Find where the given text appears and provide that cell's center as (X, Y) coordinate. 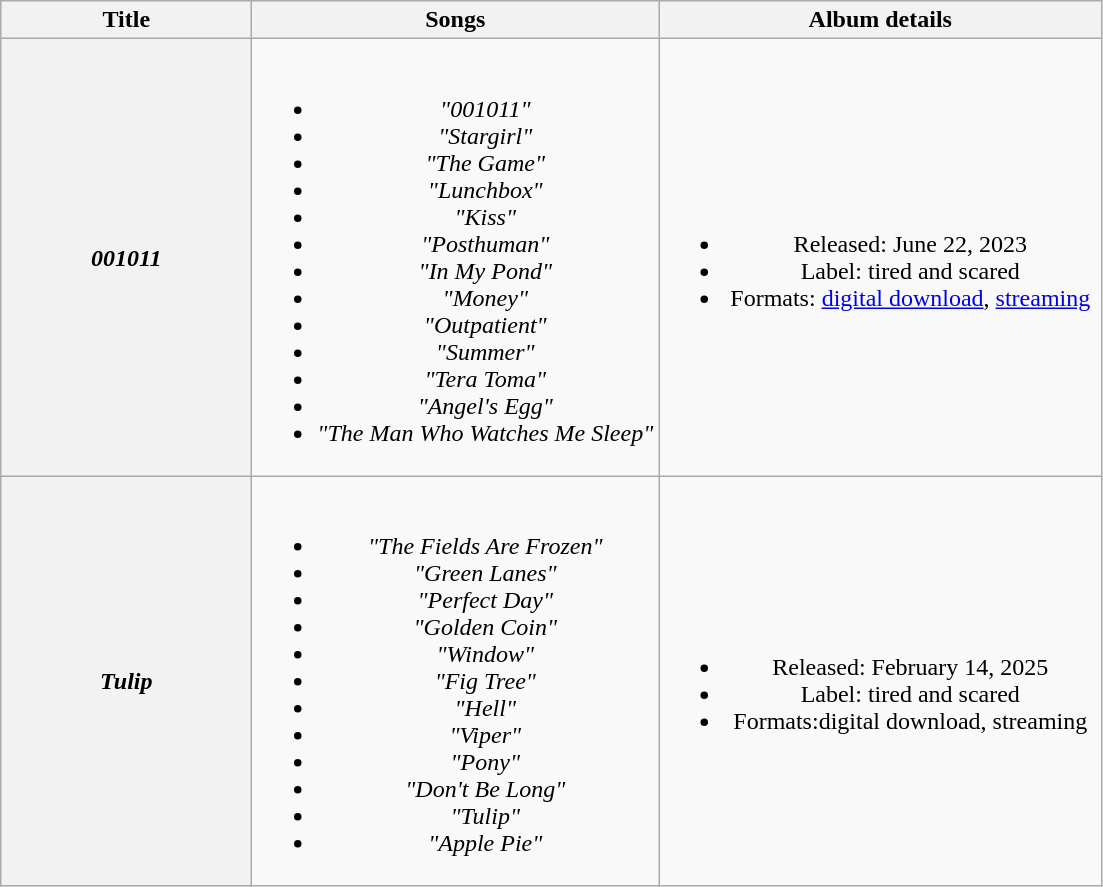
"The Fields Are Frozen""Green Lanes""Perfect Day""Golden Coin""Window""Fig Tree""Hell""Viper""Pony""Don't Be Long""Tulip""Apple Pie" (456, 681)
Released: February 14, 2025Label: tired and scaredFormats:digital download, streaming (880, 681)
Title (126, 20)
Album details (880, 20)
Songs (456, 20)
"001011""Stargirl""The Game""Lunchbox""Kiss""Posthuman""In My Pond""Money""Outpatient""Summer""Tera Toma""Angel's Egg""The Man Who Watches Me Sleep" (456, 258)
001011 (126, 258)
Tulip (126, 681)
Released: June 22, 2023Label: tired and scaredFormats: digital download, streaming (880, 258)
